Scan for the cell matching the given text and deliver its [X, Y] coordinate at center. 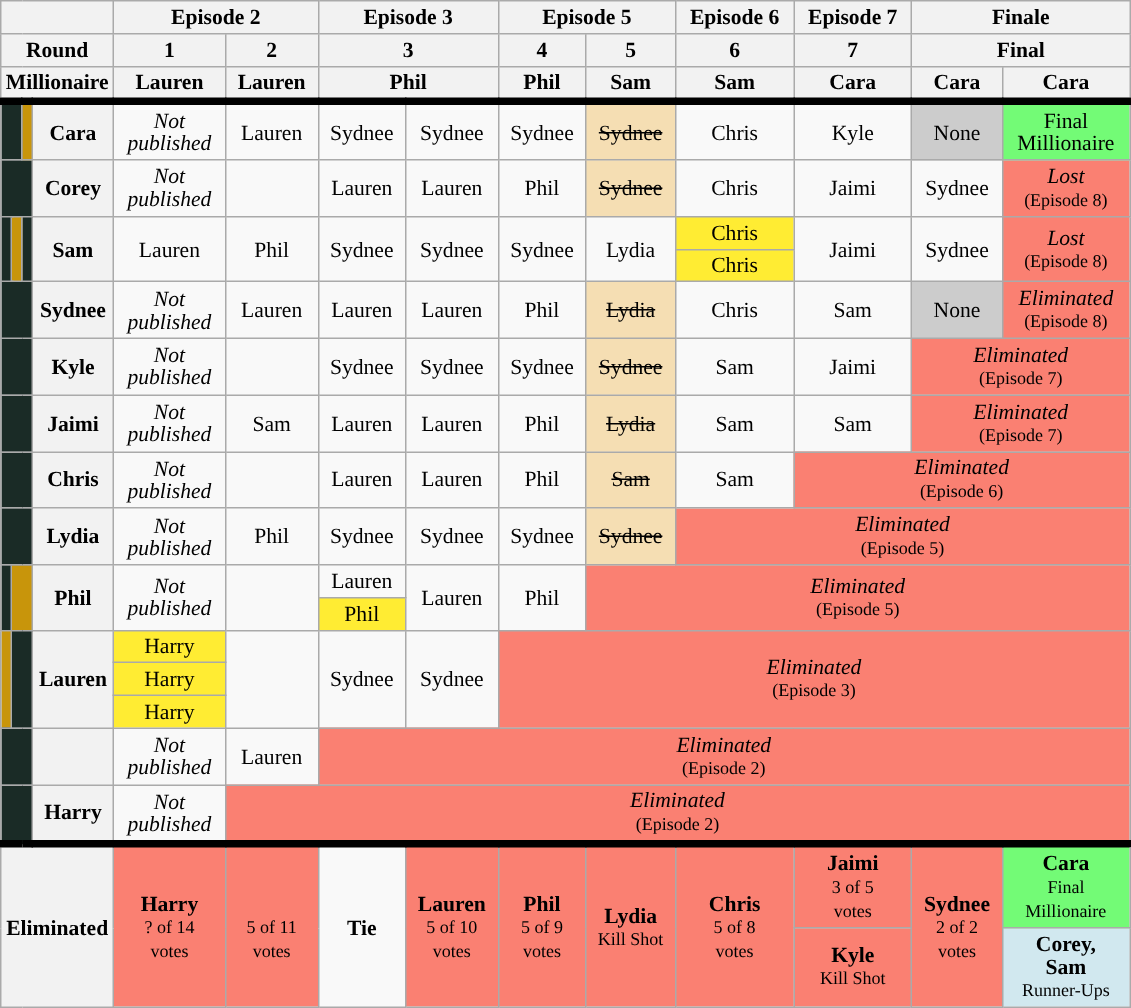
KyleKill Shot [853, 968]
Eliminated (Episode 6) [962, 480]
Lauren5 of 10votes [452, 926]
Harry? of 14votes [170, 926]
Phil5 of 9votes [542, 926]
LydiaKill Shot [631, 926]
5 of 11votes [272, 926]
CaraFinalMillionaire [1066, 887]
Corey,SamRunner-Ups [1066, 968]
Round [58, 50]
2 [272, 50]
Episode 6 [735, 18]
5 [631, 50]
Eliminated(Episode 8) [1066, 310]
Eliminated [58, 926]
Episode 5 [586, 18]
Final [1021, 50]
Episode 3 [408, 18]
Tie [362, 926]
Episode 7 [853, 18]
Corey [72, 188]
Eliminated(Episode 5) [858, 598]
1 [170, 50]
6 [735, 50]
Finale [1021, 18]
7 [853, 50]
4 [542, 50]
Eliminated (Episode 5) [903, 538]
Eliminated (Episode 3) [814, 679]
Millionaire [58, 84]
Jaimi3 of 5votes [853, 887]
3 [408, 50]
Episode 2 [216, 18]
Chris5 of 8votes [735, 926]
Sydnee2 of 2votes [957, 926]
FinalMillionaire [1066, 131]
